Search for the cell housing the specified text and yield its (X, Y) center coordinate. 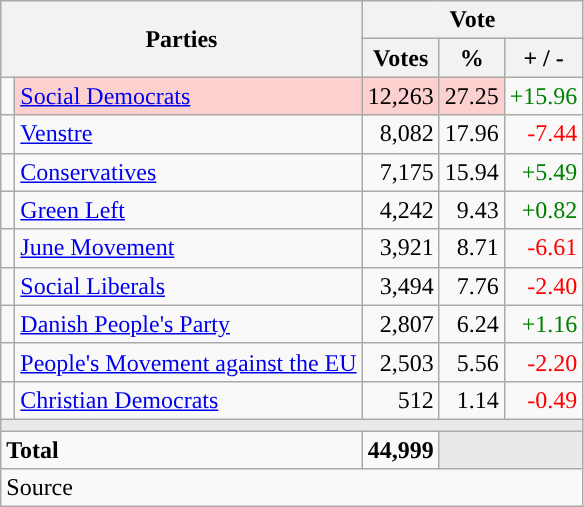
2,503 (400, 362)
-7.44 (544, 134)
7.76 (472, 286)
+5.49 (544, 172)
1.14 (472, 400)
3,494 (400, 286)
Conservatives (188, 172)
Parties (182, 39)
Social Democrats (188, 96)
17.96 (472, 134)
+1.16 (544, 324)
Total (182, 449)
Christian Democrats (188, 400)
People's Movement against the EU (188, 362)
Danish People's Party (188, 324)
512 (400, 400)
8.71 (472, 248)
-6.61 (544, 248)
% (472, 58)
27.25 (472, 96)
15.94 (472, 172)
9.43 (472, 210)
-2.20 (544, 362)
7,175 (400, 172)
June Movement (188, 248)
Social Liberals (188, 286)
5.56 (472, 362)
+0.82 (544, 210)
12,263 (400, 96)
6.24 (472, 324)
Vote (472, 20)
Votes (400, 58)
8,082 (400, 134)
+15.96 (544, 96)
-2.40 (544, 286)
Green Left (188, 210)
3,921 (400, 248)
4,242 (400, 210)
+ / - (544, 58)
44,999 (400, 449)
Venstre (188, 134)
-0.49 (544, 400)
2,807 (400, 324)
Source (292, 488)
